Capture the cell that displays the provided text and extract its [X, Y] central coordinate. 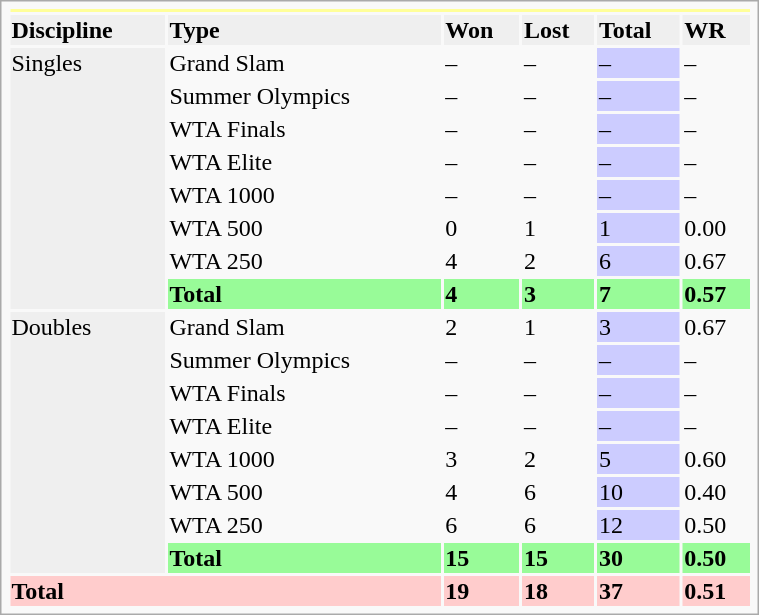
5 [638, 459]
0.60 [716, 459]
Doubles [88, 442]
10 [638, 492]
7 [638, 294]
Won [482, 30]
0.51 [716, 591]
30 [638, 558]
0 [482, 228]
19 [482, 591]
Discipline [88, 30]
Lost [559, 30]
WR [716, 30]
37 [638, 591]
12 [638, 525]
0.00 [716, 228]
Singles [88, 178]
0.40 [716, 492]
Type [304, 30]
0.57 [716, 294]
18 [559, 591]
